For the text-containing cell, return its midpoint in [x, y] coordinate format. 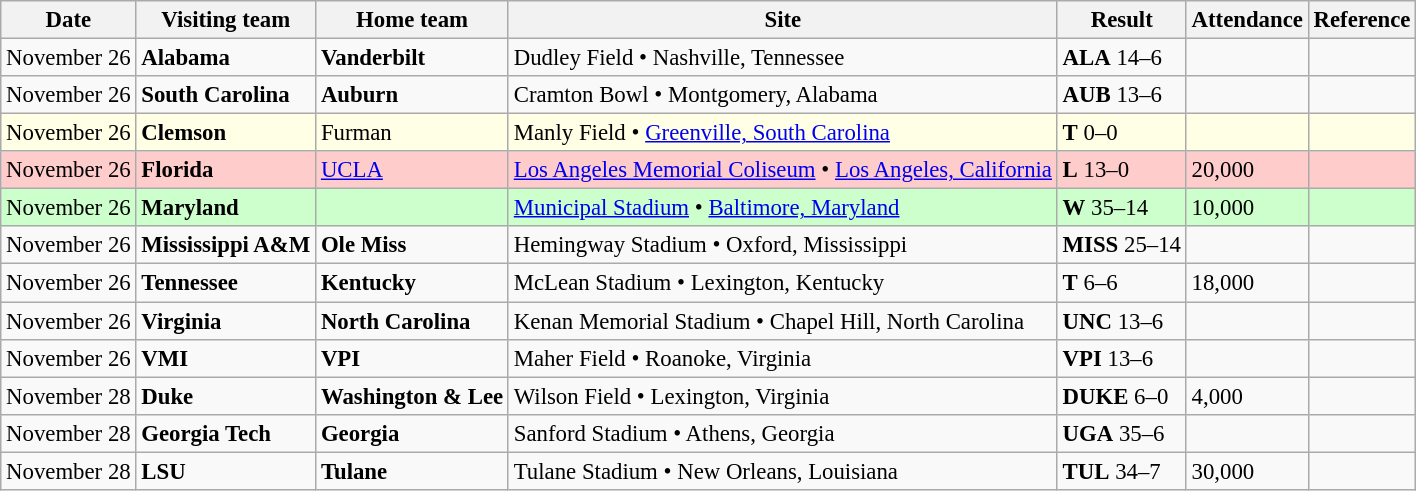
Washington & Lee [412, 396]
Attendance [1247, 20]
Clemson [226, 133]
Virginia [226, 321]
North Carolina [412, 321]
10,000 [1247, 208]
Florida [226, 170]
Hemingway Stadium • Oxford, Mississippi [782, 245]
Manly Field • Greenville, South Carolina [782, 133]
20,000 [1247, 170]
DUKE 6–0 [1122, 396]
VMI [226, 358]
Wilson Field • Lexington, Virginia [782, 396]
Kenan Memorial Stadium • Chapel Hill, North Carolina [782, 321]
VPI [412, 358]
Ole Miss [412, 245]
LSU [226, 471]
Municipal Stadium • Baltimore, Maryland [782, 208]
MISS 25–14 [1122, 245]
Dudley Field • Nashville, Tennessee [782, 58]
T 0–0 [1122, 133]
Cramton Bowl • Montgomery, Alabama [782, 95]
18,000 [1247, 283]
TUL 34–7 [1122, 471]
Maryland [226, 208]
Tulane [412, 471]
L 13–0 [1122, 170]
Home team [412, 20]
Duke [226, 396]
Furman [412, 133]
4,000 [1247, 396]
Tennessee [226, 283]
AUB 13–6 [1122, 95]
Kentucky [412, 283]
W 35–14 [1122, 208]
Reference [1362, 20]
Mississippi A&M [226, 245]
VPI 13–6 [1122, 358]
South Carolina [226, 95]
Georgia Tech [226, 433]
T 6–6 [1122, 283]
ALA 14–6 [1122, 58]
30,000 [1247, 471]
UCLA [412, 170]
UNC 13–6 [1122, 321]
Sanford Stadium • Athens, Georgia [782, 433]
Georgia [412, 433]
Visiting team [226, 20]
UGA 35–6 [1122, 433]
Vanderbilt [412, 58]
McLean Stadium • Lexington, Kentucky [782, 283]
Alabama [226, 58]
Tulane Stadium • New Orleans, Louisiana [782, 471]
Maher Field • Roanoke, Virginia [782, 358]
Date [68, 20]
Los Angeles Memorial Coliseum • Los Angeles, California [782, 170]
Auburn [412, 95]
Result [1122, 20]
Site [782, 20]
